Identify which cell holds the provided text, then report its [X, Y] central coordinate. 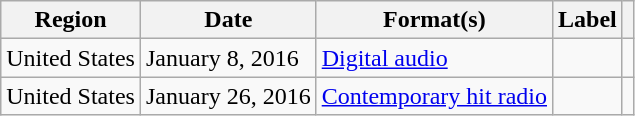
January 8, 2016 [228, 58]
Label [588, 20]
January 26, 2016 [228, 96]
Format(s) [434, 20]
Region [71, 20]
Contemporary hit radio [434, 96]
Digital audio [434, 58]
Date [228, 20]
